Provide the [X, Y] coordinate of the cell's center where the given text is located.  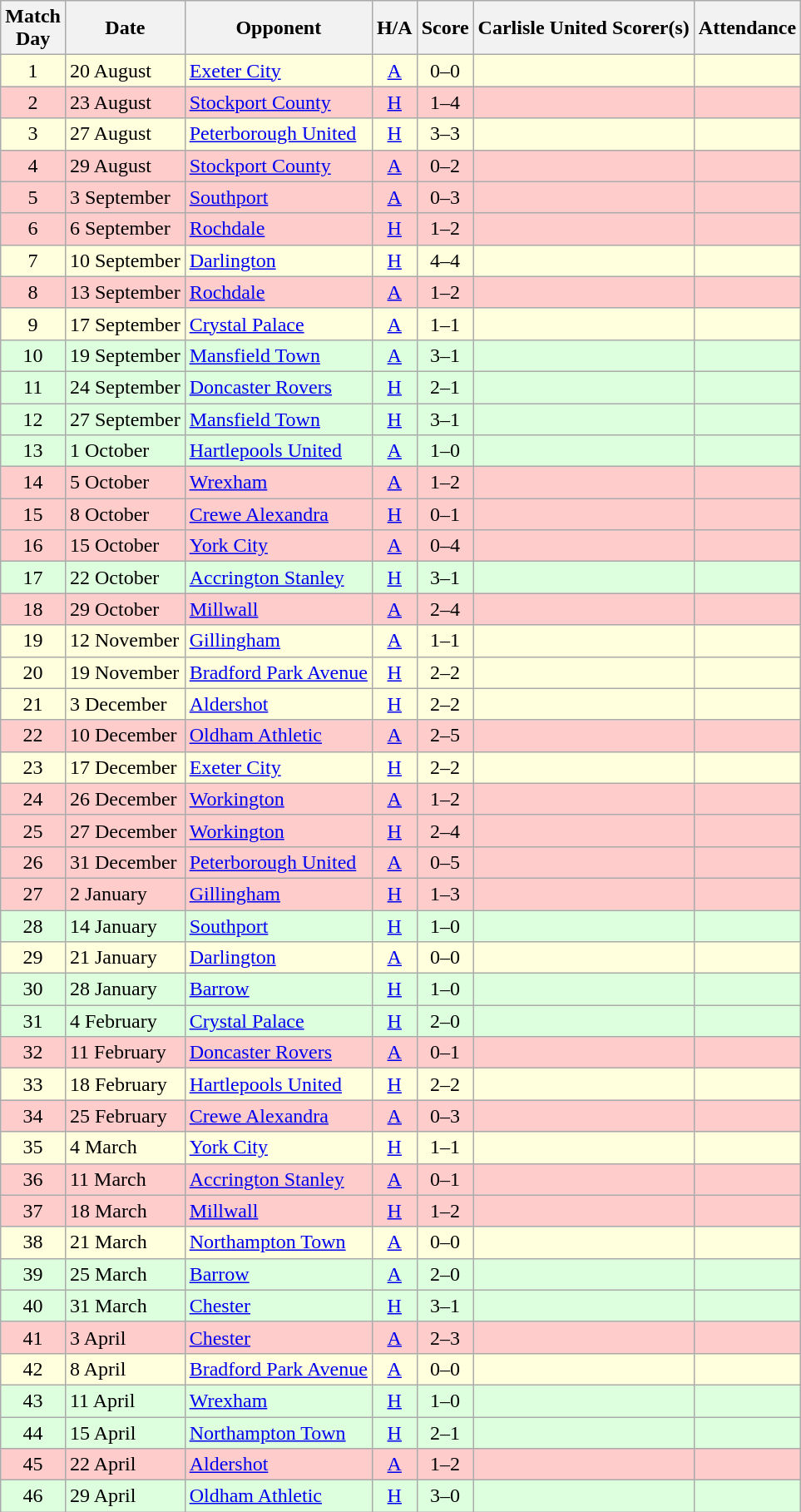
14 January [125, 926]
3–3 [445, 134]
33 [33, 1084]
8 April [125, 1369]
14 [33, 483]
10 December [125, 736]
30 [33, 989]
29 April [125, 1496]
5 [33, 197]
H/A [394, 28]
17 December [125, 767]
31 [33, 1021]
9 [33, 324]
Attendance [747, 28]
27 December [125, 830]
17 [33, 578]
34 [33, 1116]
0–5 [445, 862]
Carlisle United Scorer(s) [584, 28]
4 [33, 166]
1–4 [445, 102]
39 [33, 1274]
11 February [125, 1053]
29 [33, 958]
18 [33, 609]
Date [125, 28]
18 February [125, 1084]
24 [33, 799]
Match Day [33, 28]
27 [33, 894]
25 February [125, 1116]
25 [33, 830]
22 October [125, 578]
10 September [125, 260]
36 [33, 1179]
20 [33, 672]
11 April [125, 1400]
2 [33, 102]
22 April [125, 1465]
20 August [125, 71]
18 March [125, 1211]
3–0 [445, 1496]
13 [33, 451]
41 [33, 1337]
4 February [125, 1021]
21 March [125, 1242]
21 January [125, 958]
2–5 [445, 736]
23 [33, 767]
15 April [125, 1432]
38 [33, 1242]
11 March [125, 1179]
19 [33, 641]
31 December [125, 862]
6 September [125, 229]
29 August [125, 166]
22 [33, 736]
6 [33, 229]
27 August [125, 134]
13 September [125, 292]
3 [33, 134]
42 [33, 1369]
12 November [125, 641]
24 September [125, 387]
32 [33, 1053]
3 September [125, 197]
1 [33, 71]
23 August [125, 102]
3 December [125, 704]
26 December [125, 799]
37 [33, 1211]
4 March [125, 1148]
45 [33, 1465]
11 [33, 387]
28 [33, 926]
7 [33, 260]
4–4 [445, 260]
46 [33, 1496]
2 January [125, 894]
44 [33, 1432]
Score [445, 28]
16 [33, 546]
1–3 [445, 894]
43 [33, 1400]
10 [33, 355]
8 October [125, 514]
28 January [125, 989]
27 September [125, 419]
3 April [125, 1337]
19 September [125, 355]
0–2 [445, 166]
25 March [125, 1274]
5 October [125, 483]
35 [33, 1148]
19 November [125, 672]
15 October [125, 546]
17 September [125, 324]
1 October [125, 451]
40 [33, 1306]
8 [33, 292]
15 [33, 514]
12 [33, 419]
29 October [125, 609]
0–4 [445, 546]
31 March [125, 1306]
21 [33, 704]
2–3 [445, 1337]
26 [33, 862]
Opponent [278, 28]
